Return [X, Y] of the center of cell containing provided text 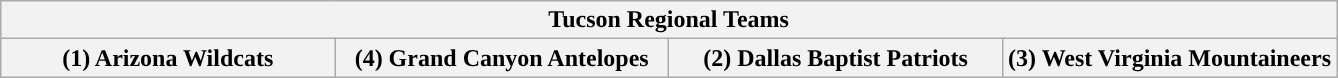
(4) Grand Canyon Antelopes [502, 58]
(3) West Virginia Mountaineers [1170, 58]
(2) Dallas Baptist Patriots [836, 58]
(1) Arizona Wildcats [168, 58]
Tucson Regional Teams [669, 20]
